Output the (x, y) coordinate of the center of the cell containing the given text.  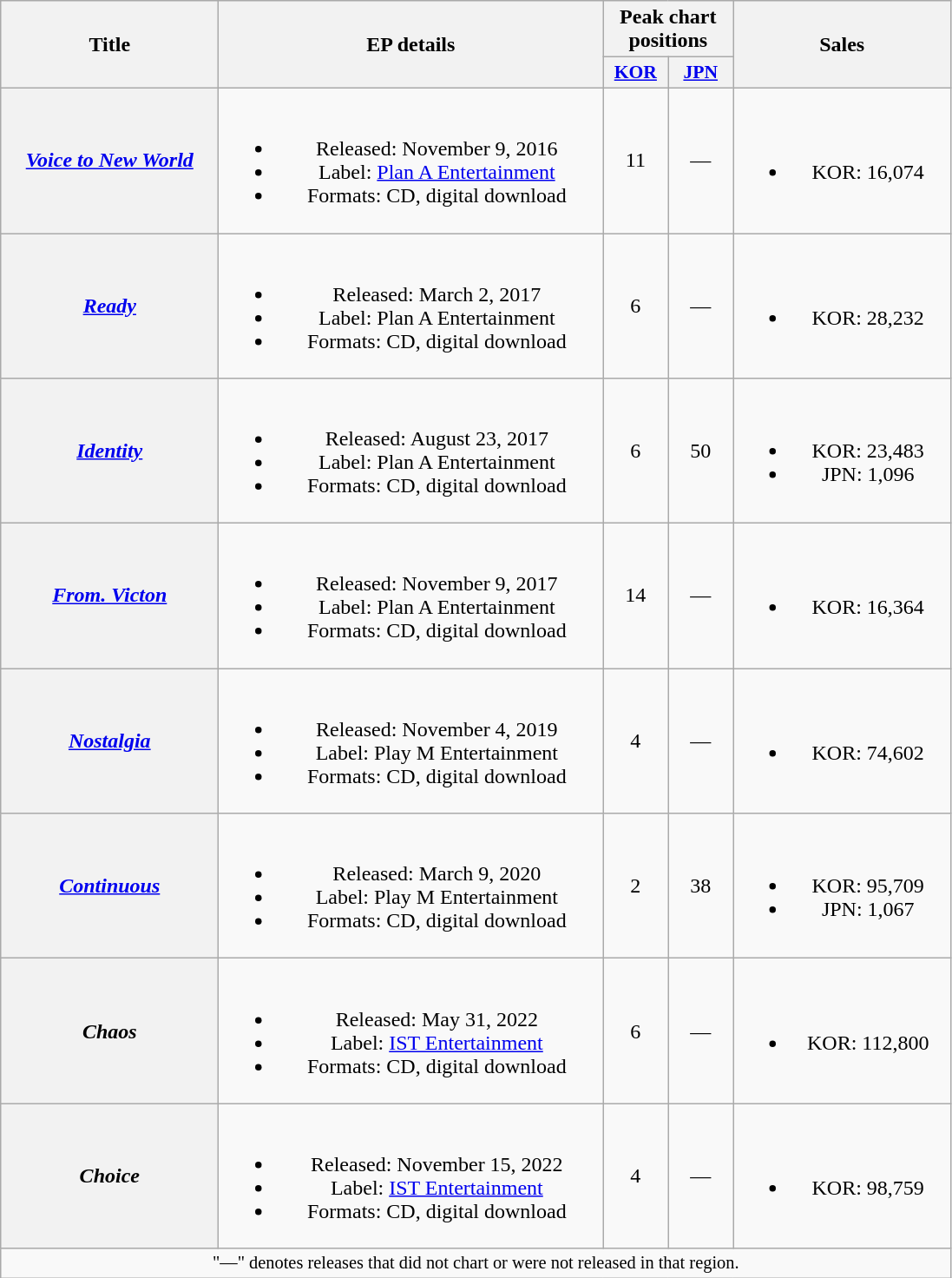
KOR: 112,800 (842, 1031)
Continuous (109, 886)
Released: May 31, 2022Label: IST EntertainmentFormats: CD, digital download (411, 1031)
Nostalgia (109, 741)
Released: March 9, 2020Label: Play M EntertainmentFormats: CD, digital download (411, 886)
KOR: 28,232 (842, 306)
EP details (411, 45)
JPN (701, 73)
KOR: 74,602 (842, 741)
Peak chartpositions (668, 30)
KOR: 16,074 (842, 160)
Title (109, 45)
From. Victon (109, 596)
Released: November 9, 2017Label: Plan A EntertainmentFormats: CD, digital download (411, 596)
14 (635, 596)
Released: November 4, 2019Label: Play M EntertainmentFormats: CD, digital download (411, 741)
Chaos (109, 1031)
2 (635, 886)
50 (701, 451)
Released: November 15, 2022Label: IST EntertainmentFormats: CD, digital download (411, 1176)
Identity (109, 451)
Released: November 9, 2016Label: Plan A EntertainmentFormats: CD, digital download (411, 160)
KOR: 23,483JPN: 1,096 (842, 451)
Released: August 23, 2017Label: Plan A EntertainmentFormats: CD, digital download (411, 451)
KOR (635, 73)
"—" denotes releases that did not chart or were not released in that region. (476, 1263)
Sales (842, 45)
Voice to New World (109, 160)
KOR: 16,364 (842, 596)
Choice (109, 1176)
KOR: 95,709JPN: 1,067 (842, 886)
38 (701, 886)
KOR: 98,759 (842, 1176)
Released: March 2, 2017Label: Plan A EntertainmentFormats: CD, digital download (411, 306)
Ready (109, 306)
11 (635, 160)
